Pinpoint the cell where the given text exists, returning its [X, Y] midpoint coordinate. 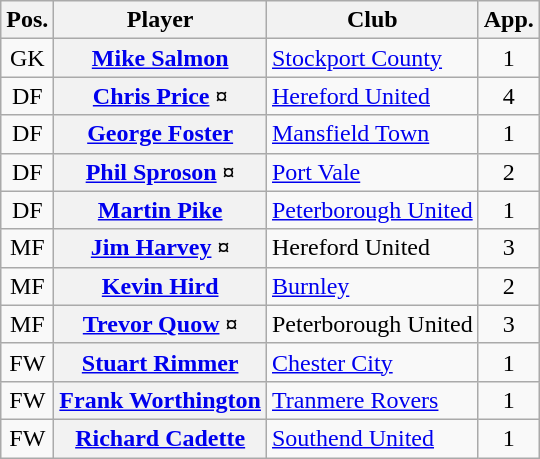
Mansfield Town [372, 134]
GK [28, 58]
Player [160, 20]
Port Vale [372, 172]
Kevin Hird [160, 286]
Chester City [372, 362]
George Foster [160, 134]
Tranmere Rovers [372, 400]
Trevor Quow ¤ [160, 324]
Chris Price ¤ [160, 96]
Richard Cadette [160, 438]
Martin Pike [160, 210]
Stuart Rimmer [160, 362]
App. [508, 20]
Jim Harvey ¤ [160, 248]
Southend United [372, 438]
4 [508, 96]
Club [372, 20]
Phil Sproson ¤ [160, 172]
Mike Salmon [160, 58]
Pos. [28, 20]
Stockport County [372, 58]
Burnley [372, 286]
Frank Worthington [160, 400]
